Extract the [x, y] coordinate from the center of the cell holding the provided text.  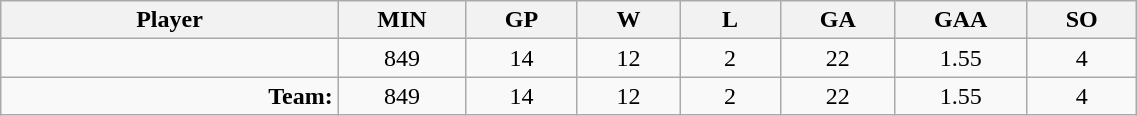
L [730, 20]
Team: [170, 96]
GP [522, 20]
GA [838, 20]
SO [1081, 20]
GAA [961, 20]
MIN [402, 20]
W [628, 20]
Player [170, 20]
